Return (x, y) of the center of cell containing provided text 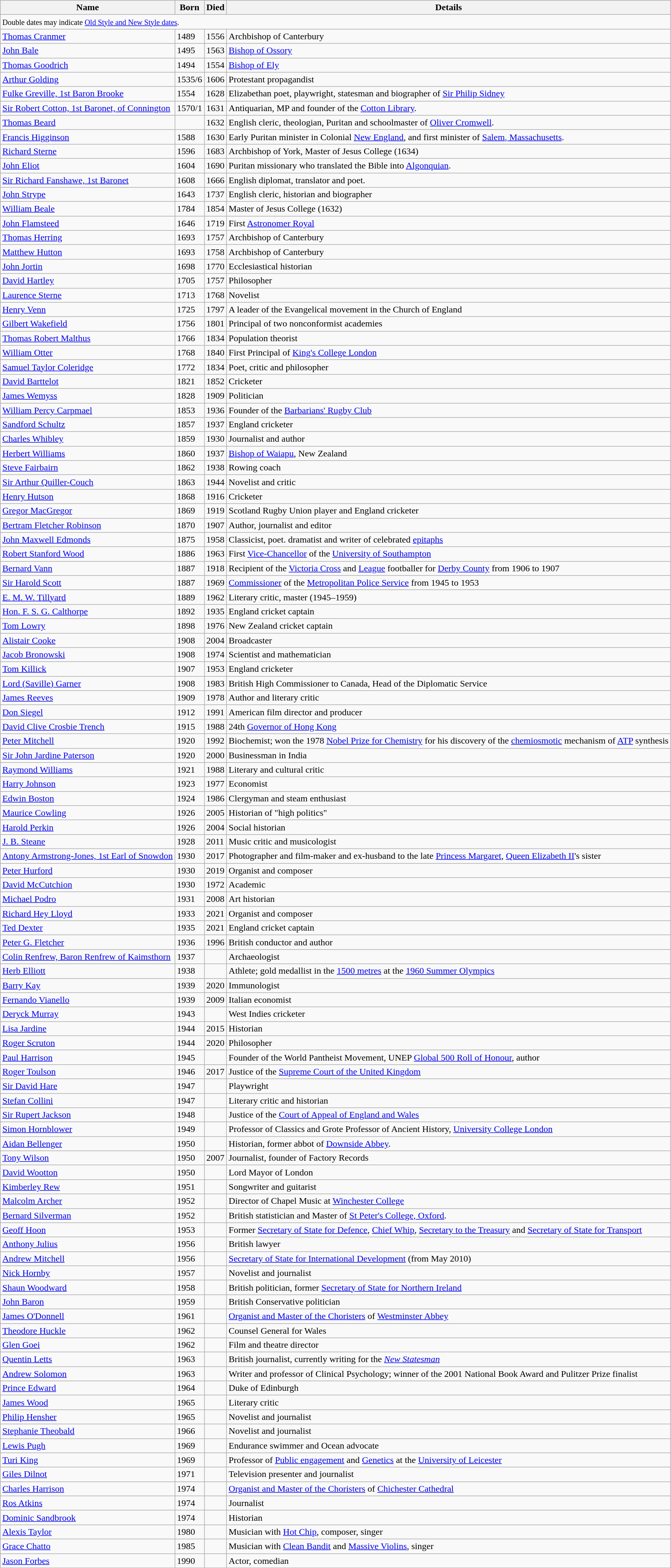
Maurice Cowling (88, 813)
24th Governor of Hong Kong (448, 727)
1857 (189, 425)
Ted Dexter (88, 928)
Academic (448, 885)
1758 (215, 252)
1852 (215, 381)
1923 (189, 784)
English cleric, theologian, Puritan and schoolmaster of Oliver Cromwell. (448, 122)
Founder of the World Pantheist Movement, UNEP Global 500 Roll of Honour, author (448, 1057)
1489 (189, 36)
Roger Scruton (88, 1043)
1719 (215, 223)
Name (88, 8)
1862 (189, 468)
Recipient of the Victoria Cross and League footballer for Derby County from 1906 to 1907 (448, 568)
1570/1 (189, 108)
Andrew Solomon (88, 1374)
First Astronomer Royal (448, 223)
1898 (189, 626)
Protestant propagandist (448, 79)
Playwright (448, 1086)
Duke of Edinburgh (448, 1388)
1854 (215, 209)
1976 (215, 626)
1983 (215, 683)
Peter Hurford (88, 870)
Bishop of Ely (448, 65)
John Bale (88, 51)
1535/6 (189, 79)
British lawyer (448, 1244)
2011 (215, 841)
Biochemist; won the 1978 Nobel Prize for Chemistry for his discovery of the chemiosmotic mechanism of ATP synthesis (448, 741)
Harry Johnson (88, 784)
Musician with Hot Chip, composer, singer (448, 1532)
Matthew Hutton (88, 252)
Turi King (88, 1460)
1860 (189, 453)
1949 (189, 1129)
Peter G. Fletcher (88, 942)
1964 (189, 1388)
Colin Renfrew, Baron Renfrew of Kaimsthorn (88, 957)
Sir John Jardine Paterson (88, 755)
1991 (215, 712)
1985 (189, 1546)
James O'Donnell (88, 1316)
Gilbert Wakefield (88, 324)
Details (448, 8)
New Zealand cricket captain (448, 626)
British Conservative politician (448, 1302)
David Clive Crosbie Trench (88, 727)
Malcolm Archer (88, 1201)
Archaeologist (448, 957)
1875 (189, 540)
Ros Atkins (88, 1503)
1632 (215, 122)
James Wemyss (88, 396)
Film and theatre director (448, 1345)
1931 (189, 899)
Charles Harrison (88, 1489)
1924 (189, 798)
1918 (215, 568)
Art historian (448, 899)
1756 (189, 324)
Author, journalist and editor (448, 525)
Tom Lowry (88, 626)
1986 (215, 798)
1863 (189, 482)
Tom Killick (88, 669)
1840 (215, 353)
E. M. W. Tillyard (88, 597)
Alistair Cooke (88, 640)
Sandford Schultz (88, 425)
Novelist and critic (448, 482)
Fulke Greville, 1st Baron Brooke (88, 94)
Literary and cultural critic (448, 770)
1992 (215, 741)
Organist and Master of the Choristers of Chichester Cathedral (448, 1489)
Henry Venn (88, 309)
1631 (215, 108)
1737 (215, 195)
Athlete; gold medallist in the 1500 metres at the 1960 Summer Olympics (448, 971)
1630 (215, 137)
1919 (215, 511)
Thomas Robert Malthus (88, 338)
1770 (215, 266)
West Indies cricketer (448, 1014)
James Reeves (88, 698)
1933 (189, 914)
Commissioner of the Metropolitan Police Service from 1945 to 1953 (448, 583)
Antiquarian, MP and founder of the Cotton Library. (448, 108)
Michael Podro (88, 899)
David Hartley (88, 281)
Lord Mayor of London (448, 1172)
1971 (189, 1474)
1606 (215, 79)
Economist (448, 784)
1608 (189, 180)
Andrew Mitchell (88, 1259)
Paul Harrison (88, 1057)
Charles Whibley (88, 439)
1959 (189, 1302)
1951 (189, 1187)
Literary critic (448, 1403)
Shaun Woodward (88, 1287)
Italian economist (448, 1000)
1859 (189, 439)
1915 (189, 727)
2007 (215, 1158)
Journalist (448, 1503)
1886 (189, 554)
First Vice-Chancellor of the University of Southampton (448, 554)
Professor of Public engagement and Genetics at the University of Leicester (448, 1460)
British statistician and Master of St Peter's College, Oxford. (448, 1215)
1604 (189, 165)
1961 (189, 1316)
James Wood (88, 1403)
Justice of the Supreme Court of the United Kingdom (448, 1072)
Rowing coach (448, 468)
Puritan missionary who translated the Bible into Algonquian. (448, 165)
Musician with Clean Bandit and Massive Violins, singer (448, 1546)
Justice of the Court of Appeal of England and Wales (448, 1115)
David Barttelot (88, 381)
Roger Toulson (88, 1072)
1948 (189, 1115)
Broadcaster (448, 640)
Master of Jesus College (1632) (448, 209)
1916 (215, 496)
Music critic and musicologist (448, 841)
John Strype (88, 195)
Thomas Goodrich (88, 65)
Alexis Taylor (88, 1532)
Clergyman and steam enthusiast (448, 798)
William Percy Carpmael (88, 410)
1690 (215, 165)
Tony Wilson (88, 1158)
Sir Richard Fanshawe, 1st Baronet (88, 180)
American film director and producer (448, 712)
1996 (215, 942)
Edwin Boston (88, 798)
1945 (189, 1057)
1978 (215, 698)
1683 (215, 151)
William Beale (88, 209)
2009 (215, 1000)
1772 (189, 367)
Hon. F. S. G. Calthorpe (88, 611)
Literary critic and historian (448, 1101)
1921 (189, 770)
Dominic Sandbrook (88, 1517)
Classicist, poet. dramatist and writer of celebrated epitaphs (448, 540)
Bishop of Waiapu, New Zealand (448, 453)
Social historian (448, 827)
Journalist and author (448, 439)
Richard Hey Lloyd (88, 914)
Died (215, 8)
Organist and Master of the Choristers of Westminster Abbey (448, 1316)
Politician (448, 396)
Herb Elliott (88, 971)
Fernando Vianello (88, 1000)
Jason Forbes (88, 1561)
British politician, former Secretary of State for Northern Ireland (448, 1287)
1725 (189, 309)
Gregor MacGregor (88, 511)
Businessman in India (448, 755)
Ecclesiastical historian (448, 266)
J. B. Steane (88, 841)
Steve Fairbairn (88, 468)
Anthony Julius (88, 1244)
John Eliot (88, 165)
British High Commissioner to Canada, Head of the Diplomatic Service (448, 683)
Founder of the Barbarians' Rugby Club (448, 410)
1666 (215, 180)
Geoff Hoon (88, 1230)
Jacob Bronowski (88, 655)
Principal of two nonconformist academies (448, 324)
1705 (189, 281)
1713 (189, 295)
Historian, former abbot of Downside Abbey. (448, 1144)
1828 (189, 396)
Scotland Rugby Union player and England cricketer (448, 511)
Songwriter and guitarist (448, 1187)
Kimberley Rew (88, 1187)
1853 (189, 410)
Born (189, 8)
John Jortin (88, 266)
1556 (215, 36)
Population theorist (448, 338)
1801 (215, 324)
1766 (189, 338)
Bertram Fletcher Robinson (88, 525)
A leader of the Evangelical movement in the Church of England (448, 309)
John Maxwell Edmonds (88, 540)
1821 (189, 381)
Endurance swimmer and Ocean advocate (448, 1446)
David McCutchion (88, 885)
Immunologist (448, 985)
Lord (Saville) Garner (88, 683)
Elizabethan poet, playwright, statesman and biographer of Sir Philip Sidney (448, 94)
Former Secretary of State for Defence, Chief Whip, Secretary to the Treasury and Secretary of State for Transport (448, 1230)
Barry Kay (88, 985)
Quentin Letts (88, 1359)
Thomas Herring (88, 238)
Theodore Huckle (88, 1330)
1868 (189, 496)
Samuel Taylor Coleridge (88, 367)
Television presenter and journalist (448, 1474)
1784 (189, 209)
1972 (215, 885)
Professor of Classics and Grote Professor of Ancient History, University College London (448, 1129)
English diplomat, translator and poet. (448, 180)
Secretary of State for International Development (from May 2010) (448, 1259)
1588 (189, 137)
John Baron (88, 1302)
First Principal of King's College London (448, 353)
Archbishop of York, Master of Jesus College (1634) (448, 151)
Robert Stanford Wood (88, 554)
Novelist (448, 295)
1892 (189, 611)
Richard Sterne (88, 151)
Henry Hutson (88, 496)
1889 (189, 597)
1596 (189, 151)
Grace Chatto (88, 1546)
Lisa Jardine (88, 1028)
Glen Goei (88, 1345)
1957 (189, 1273)
1870 (189, 525)
Sir Arthur Quiller-Couch (88, 482)
Laurence Sterne (88, 295)
British journalist, currently writing for the New Statesman (448, 1359)
David Wootton (88, 1172)
1628 (215, 94)
Double dates may indicate Old Style and New Style dates. (336, 22)
2015 (215, 1028)
Giles Dilnot (88, 1474)
1912 (189, 712)
Thomas Beard (88, 122)
Early Puritan minister in Colonial New England, and first minister of Salem, Massachusetts. (448, 137)
Bernard Vann (88, 568)
1495 (189, 51)
Lewis Pugh (88, 1446)
Aidan Bellenger (88, 1144)
Peter Mitchell (88, 741)
Poet, critic and philosopher (448, 367)
William Otter (88, 353)
1946 (189, 1072)
British conductor and author (448, 942)
1646 (189, 223)
Prince Edward (88, 1388)
1698 (189, 266)
1494 (189, 65)
Counsel General for Wales (448, 1330)
Sir Robert Cotton, 1st Baronet, of Connington (88, 108)
Stefan Collini (88, 1101)
Journalist, founder of Factory Records (448, 1158)
Herbert Williams (88, 453)
Raymond Williams (88, 770)
1990 (189, 1561)
John Flamsteed (88, 223)
2005 (215, 813)
1869 (189, 511)
Sir Harold Scott (88, 583)
Simon Hornblower (88, 1129)
1928 (189, 841)
1643 (189, 195)
English cleric, historian and biographer (448, 195)
1563 (215, 51)
Harold Perkin (88, 827)
Bishop of Ossory (448, 51)
Photographer and film-maker and ex-husband to the late Princess Margaret, Queen Elizabeth II's sister (448, 856)
1943 (189, 1014)
Actor, comedian (448, 1561)
1980 (189, 1532)
Bernard Silverman (88, 1215)
Deryck Murray (88, 1014)
Literary critic, master (1945–1959) (448, 597)
Don Siegel (88, 712)
Stephanie Theobald (88, 1431)
Thomas Cranmer (88, 36)
Historian of "high politics" (448, 813)
Author and literary critic (448, 698)
2008 (215, 899)
Sir David Hare (88, 1086)
Francis Higginson (88, 137)
Philip Hensher (88, 1417)
Sir Rupert Jackson (88, 1115)
2019 (215, 870)
Arthur Golding (88, 79)
Nick Hornby (88, 1273)
Scientist and mathematician (448, 655)
2000 (215, 755)
Director of Chapel Music at Winchester College (448, 1201)
1977 (215, 784)
1966 (189, 1431)
1797 (215, 309)
Writer and professor of Clinical Psychology; winner of the 2001 National Book Award and Pulitzer Prize finalist (448, 1374)
Antony Armstrong-Jones, 1st Earl of Snowdon (88, 856)
